Find where the given text appears and provide that cell's center as [X, Y] coordinate. 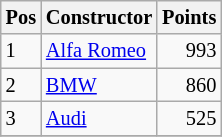
3 [21, 118]
Constructor [99, 17]
525 [189, 118]
1 [21, 51]
993 [189, 51]
Alfa Romeo [99, 51]
BMW [99, 85]
Audi [99, 118]
Pos [21, 17]
860 [189, 85]
2 [21, 85]
Points [189, 17]
